Return [X, Y] of the center of cell containing provided text 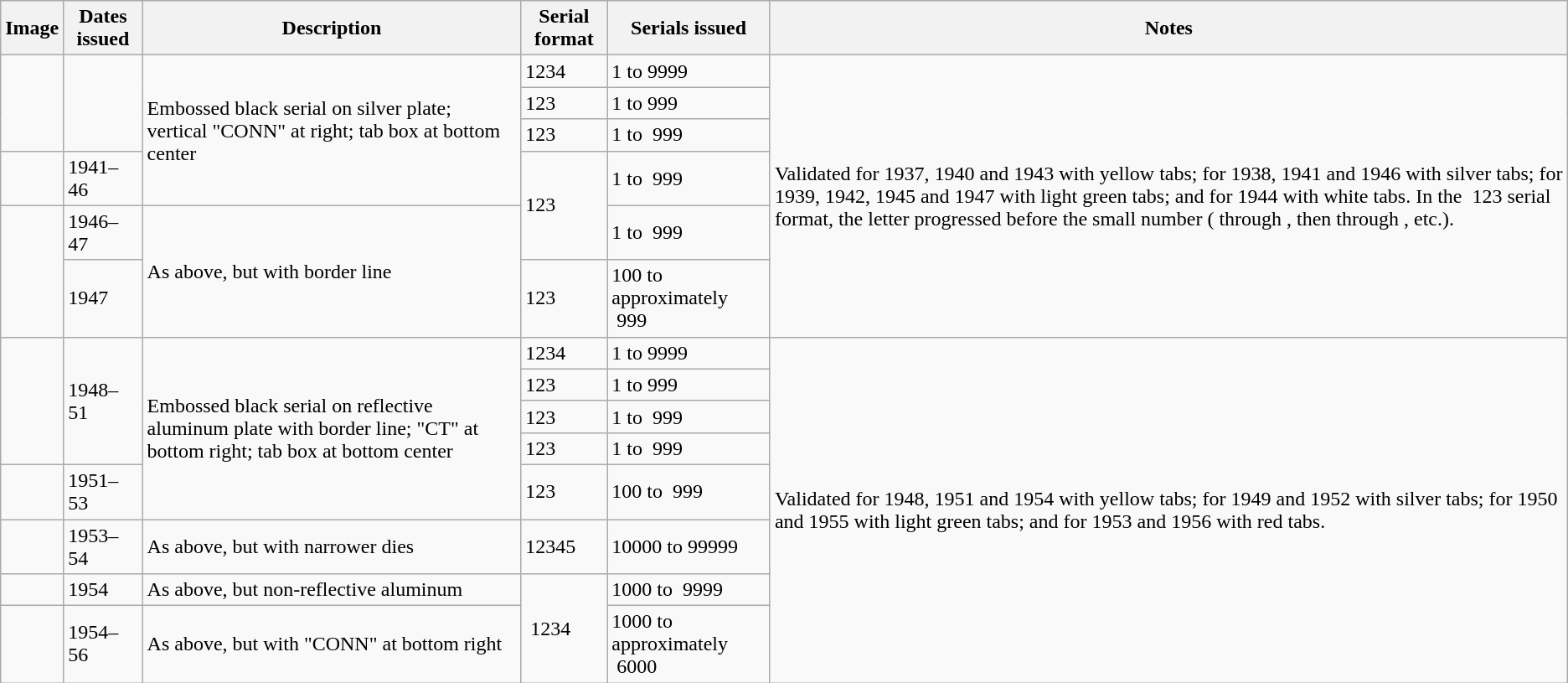
1951–53 [103, 491]
1941–46 [103, 178]
1948–51 [103, 401]
Embossed black serial on reflective aluminum plate with border line; "CT" at bottom right; tab box at bottom center [332, 427]
Serials issued [689, 28]
1954–56 [103, 644]
1000 to approximately 6000 [689, 644]
Serial format [565, 28]
As above, but with border line [332, 272]
100 to approximately 999 [689, 298]
Dates issued [103, 28]
Description [332, 28]
1954 [103, 590]
As above, but non-reflective aluminum [332, 590]
12345 [565, 546]
Embossed black serial on silver plate; vertical "CONN" at right; tab box at bottom center [332, 131]
1947 [103, 298]
Image [32, 28]
1946–47 [103, 233]
As above, but with "CONN" at bottom right [332, 644]
10000 to 99999 [689, 546]
1000 to 9999 [689, 590]
1953–54 [103, 546]
Notes [1168, 28]
100 to 999 [689, 491]
As above, but with narrower dies [332, 546]
